Find where the given text appears and provide that cell's center as (x, y) coordinate. 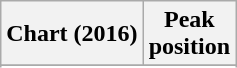
Chart (2016) (72, 34)
Peak position (189, 34)
